Determine the [X, Y] coordinate at the center of the cell enclosing the given text.  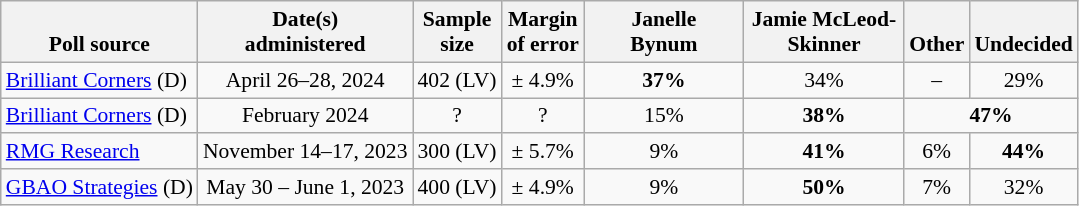
Jamie McLeod-Skinner [824, 32]
47% [991, 116]
May 30 – June 1, 2023 [306, 187]
50% [824, 187]
Poll source [100, 32]
RMG Research [100, 152]
Samplesize [456, 32]
Date(s)administered [306, 32]
37% [664, 80]
April 26–28, 2024 [306, 80]
6% [936, 152]
34% [824, 80]
44% [1023, 152]
GBAO Strategies (D) [100, 187]
402 (LV) [456, 80]
November 14–17, 2023 [306, 152]
– [936, 80]
Undecided [1023, 32]
41% [824, 152]
Marginof error [543, 32]
29% [1023, 80]
32% [1023, 187]
JanelleBynum [664, 32]
15% [664, 116]
February 2024 [306, 116]
7% [936, 187]
Other [936, 32]
38% [824, 116]
400 (LV) [456, 187]
± 5.7% [543, 152]
300 (LV) [456, 152]
